Scan for the cell matching the given text and deliver its (X, Y) coordinate at center. 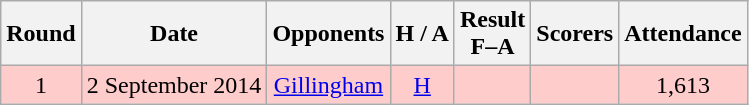
Round (41, 34)
H / A (422, 34)
1 (41, 85)
Opponents (328, 34)
Attendance (683, 34)
ResultF–A (492, 34)
2 September 2014 (174, 85)
H (422, 85)
Gillingham (328, 85)
1,613 (683, 85)
Scorers (575, 34)
Date (174, 34)
